Provide the [X, Y] coordinate of the cell's center where the given text is located.  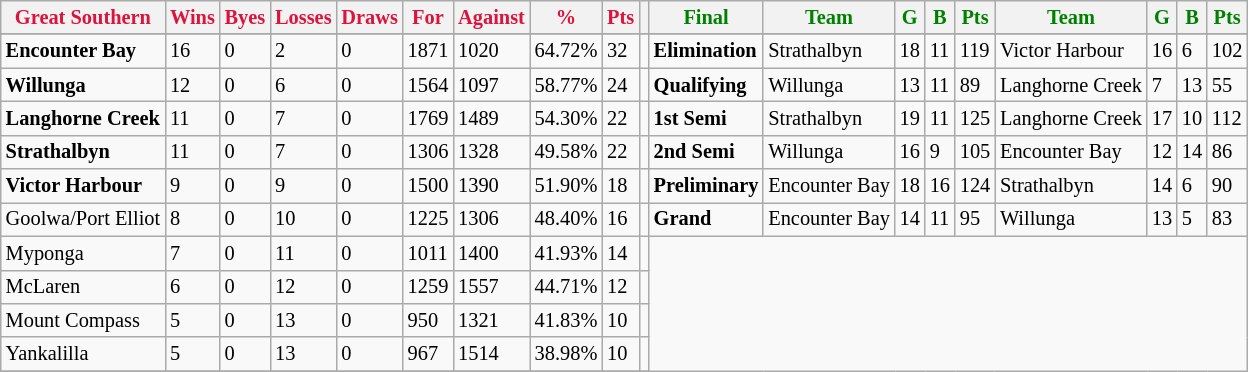
1400 [492, 253]
1011 [428, 253]
1557 [492, 287]
8 [192, 219]
950 [428, 320]
Grand [706, 219]
32 [620, 51]
89 [975, 85]
1514 [492, 354]
41.93% [566, 253]
41.83% [566, 320]
55 [1227, 85]
17 [1162, 118]
1871 [428, 51]
Wins [192, 17]
1500 [428, 186]
Elimination [706, 51]
95 [975, 219]
Draws [369, 17]
119 [975, 51]
2 [303, 51]
112 [1227, 118]
58.77% [566, 85]
44.71% [566, 287]
% [566, 17]
Mount Compass [83, 320]
Myponga [83, 253]
64.72% [566, 51]
48.40% [566, 219]
Great Southern [83, 17]
Losses [303, 17]
1097 [492, 85]
1259 [428, 287]
Qualifying [706, 85]
1st Semi [706, 118]
For [428, 17]
1328 [492, 152]
90 [1227, 186]
105 [975, 152]
Final [706, 17]
McLaren [83, 287]
2nd Semi [706, 152]
54.30% [566, 118]
1390 [492, 186]
1564 [428, 85]
125 [975, 118]
Yankalilla [83, 354]
1769 [428, 118]
1020 [492, 51]
38.98% [566, 354]
Against [492, 17]
Preliminary [706, 186]
124 [975, 186]
967 [428, 354]
Byes [245, 17]
49.58% [566, 152]
19 [910, 118]
83 [1227, 219]
1225 [428, 219]
1321 [492, 320]
86 [1227, 152]
24 [620, 85]
Goolwa/Port Elliot [83, 219]
1489 [492, 118]
51.90% [566, 186]
102 [1227, 51]
